Pinpoint the cell where the given text exists, returning its (x, y) midpoint coordinate. 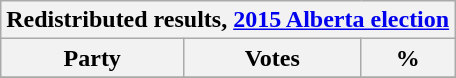
Redistributed results, 2015 Alberta election (228, 20)
Party (92, 58)
% (408, 58)
Votes (272, 58)
